Detect which cell encompasses the target text, then output its [X, Y] center coordinate. 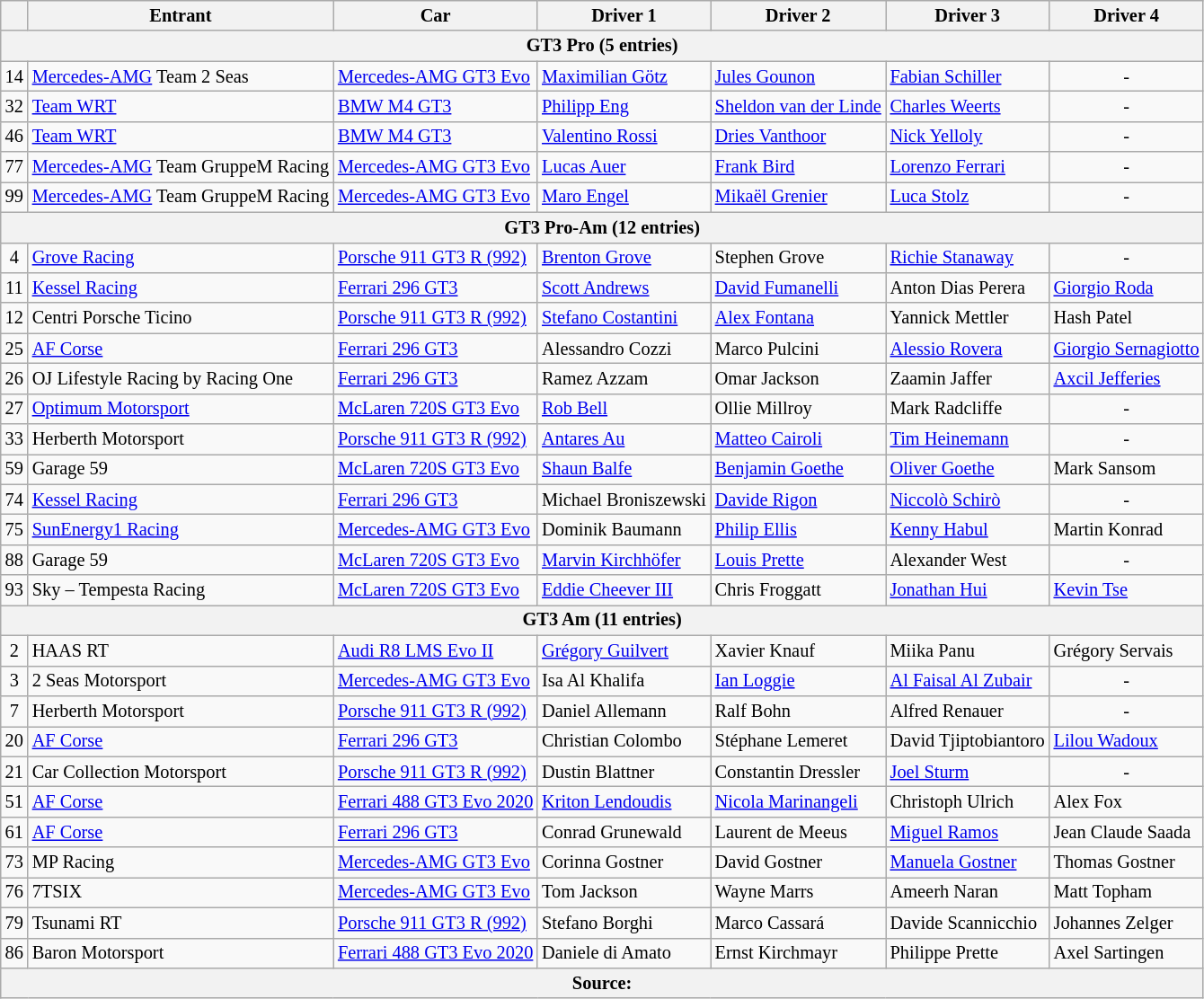
2 [14, 650]
Lorenzo Ferrari [968, 167]
Dries Vanthoor [798, 137]
Michael Broniszewski [624, 499]
Valentino Rossi [624, 137]
Joel Sturm [968, 772]
Tsunami RT [181, 923]
Grégory Guilvert [624, 650]
3 [14, 681]
Isa Al Khalifa [624, 681]
Benjamin Goethe [798, 469]
Zaamin Jaffer [968, 378]
Marco Cassará [798, 923]
Scott Andrews [624, 287]
Lilou Wadoux [1127, 741]
Frank Bird [798, 167]
Giorgio Roda [1127, 287]
Dominik Baumann [624, 529]
20 [14, 741]
Conrad Grunewald [624, 832]
Daniel Allemann [624, 711]
Mark Sansom [1127, 469]
Kenny Habul [968, 529]
Shaun Balfe [624, 469]
Maro Engel [624, 197]
74 [14, 499]
Antares Au [624, 439]
Daniele di Amato [624, 953]
Nicola Marinangeli [798, 801]
Jonathan Hui [968, 590]
OJ Lifestyle Racing by Racing One [181, 378]
Fabian Schiller [968, 76]
SunEnergy1 Racing [181, 529]
7TSIX [181, 892]
Jean Claude Saada [1127, 832]
Ameerh Naran [968, 892]
21 [14, 772]
Martin Konrad [1127, 529]
Car [435, 15]
59 [14, 469]
Grégory Servais [1127, 650]
Miguel Ramos [968, 832]
GT3 Am (11 entries) [602, 620]
Davide Rigon [798, 499]
Ralf Bohn [798, 711]
Stéphane Lemeret [798, 741]
Driver 1 [624, 15]
Constantin Dressler [798, 772]
Louis Prette [798, 560]
79 [14, 923]
Axcil Jefferies [1127, 378]
Thomas Gostner [1127, 862]
Philippe Prette [968, 953]
Corinna Gostner [624, 862]
Anton Dias Perera [968, 287]
Rob Bell [624, 409]
Yannick Mettler [968, 318]
25 [14, 349]
Source: [602, 983]
Axel Sartingen [1127, 953]
Grove Racing [181, 258]
75 [14, 529]
61 [14, 832]
Alex Fontana [798, 318]
51 [14, 801]
Mikaël Grenier [798, 197]
88 [14, 560]
Marco Pulcini [798, 349]
33 [14, 439]
Nick Yelloly [968, 137]
Brenton Grove [624, 258]
14 [14, 76]
Optimum Motorsport [181, 409]
Ramez Azzam [624, 378]
Driver 3 [968, 15]
MP Racing [181, 862]
Sheldon van der Linde [798, 106]
GT3 Pro (5 entries) [602, 46]
Audi R8 LMS Evo II [435, 650]
Entrant [181, 15]
Miika Panu [968, 650]
Matt Topham [1127, 892]
Lucas Auer [624, 167]
Matteo Cairoli [798, 439]
Stefano Costantini [624, 318]
11 [14, 287]
Ian Loggie [798, 681]
Mercedes-AMG Team 2 Seas [181, 76]
Tom Jackson [624, 892]
Marvin Kirchhöfer [624, 560]
Al Faisal Al Zubair [968, 681]
Ernst Kirchmayr [798, 953]
46 [14, 137]
Driver 4 [1127, 15]
Eddie Cheever III [624, 590]
Charles Weerts [968, 106]
Laurent de Meeus [798, 832]
Stefano Borghi [624, 923]
Alexander West [968, 560]
Car Collection Motorsport [181, 772]
Driver 2 [798, 15]
David Gostner [798, 862]
Jules Gounon [798, 76]
Kevin Tse [1127, 590]
Centri Porsche Ticino [181, 318]
David Tjiptobiantoro [968, 741]
Alessandro Cozzi [624, 349]
4 [14, 258]
Manuela Gostner [968, 862]
93 [14, 590]
7 [14, 711]
Philipp Eng [624, 106]
Sky – Tempesta Racing [181, 590]
73 [14, 862]
GT3 Pro-Am (12 entries) [602, 227]
2 Seas Motorsport [181, 681]
Dustin Blattner [624, 772]
HAAS RT [181, 650]
David Fumanelli [798, 287]
Stephen Grove [798, 258]
Niccolò Schirò [968, 499]
Richie Stanaway [968, 258]
Philip Ellis [798, 529]
Xavier Knauf [798, 650]
99 [14, 197]
27 [14, 409]
Alfred Renauer [968, 711]
Hash Patel [1127, 318]
Christian Colombo [624, 741]
Omar Jackson [798, 378]
Johannes Zelger [1127, 923]
32 [14, 106]
Oliver Goethe [968, 469]
Mark Radcliffe [968, 409]
Giorgio Sernagiotto [1127, 349]
76 [14, 892]
Alessio Rovera [968, 349]
Ollie Millroy [798, 409]
Wayne Marrs [798, 892]
77 [14, 167]
Davide Scannicchio [968, 923]
Luca Stolz [968, 197]
Kriton Lendoudis [624, 801]
Alex Fox [1127, 801]
Tim Heinemann [968, 439]
86 [14, 953]
Maximilian Götz [624, 76]
Chris Froggatt [798, 590]
26 [14, 378]
Baron Motorsport [181, 953]
12 [14, 318]
Christoph Ulrich [968, 801]
